Find where the given text appears and provide that cell's center as [X, Y] coordinate. 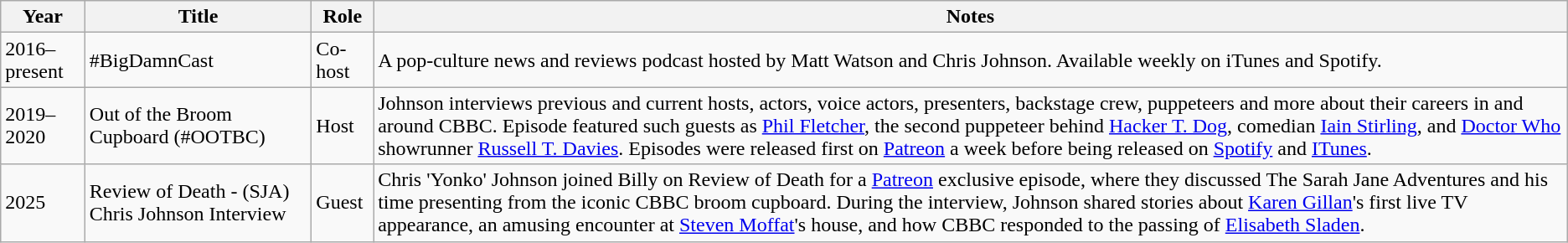
A pop-culture news and reviews podcast hosted by Matt Watson and Chris Johnson. Available weekly on iTunes and Spotify. [971, 60]
Host [343, 126]
2025 [44, 203]
2016–present [44, 60]
Notes [971, 17]
Guest [343, 203]
Review of Death - (SJA) Chris Johnson Interview [198, 203]
Year [44, 17]
#BigDamnCast [198, 60]
Co-host [343, 60]
Out of the Broom Cupboard (#OOTBC) [198, 126]
Title [198, 17]
Role [343, 17]
2019–2020 [44, 126]
